Determine the (X, Y) coordinate at the center of the cell enclosing the given text.  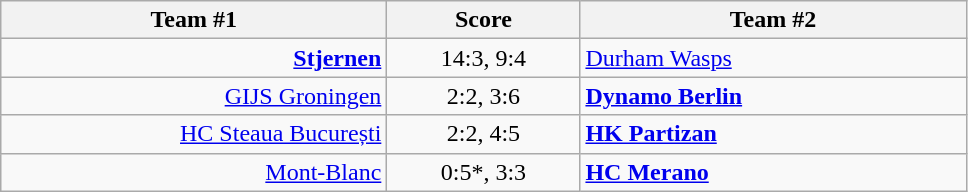
Durham Wasps (773, 58)
Team #2 (773, 20)
HK Partizan (773, 134)
2:2, 3:6 (484, 96)
Stjernen (194, 58)
GIJS Groningen (194, 96)
HC Merano (773, 172)
0:5*, 3:3 (484, 172)
HC Steaua București (194, 134)
14:3, 9:4 (484, 58)
Dynamo Berlin (773, 96)
Score (484, 20)
Mont-Blanc (194, 172)
Team #1 (194, 20)
2:2, 4:5 (484, 134)
